Return the [x, y] coordinate for the center point of the cell that contains the specified text.  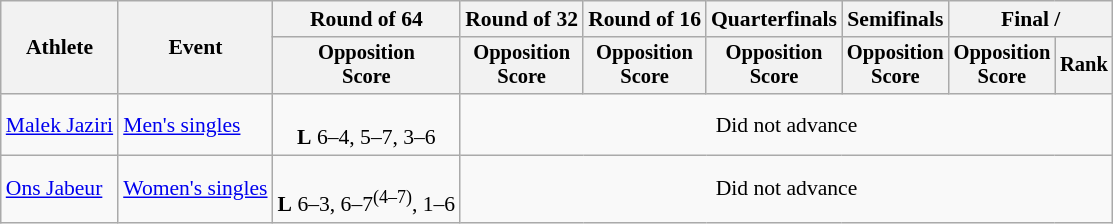
Round of 64 [367, 19]
L 6–3, 6–7(4–7), 1–6 [367, 190]
Rank [1084, 66]
Round of 16 [644, 19]
Round of 32 [522, 19]
Final / [1031, 19]
Malek Jaziri [60, 124]
Athlete [60, 48]
Ons Jabeur [60, 190]
Quarterfinals [774, 19]
Semifinals [896, 19]
Men's singles [195, 124]
L 6–4, 5–7, 3–6 [367, 124]
Women's singles [195, 190]
Event [195, 48]
